Output the (x, y) coordinate of the center of the cell containing the given text.  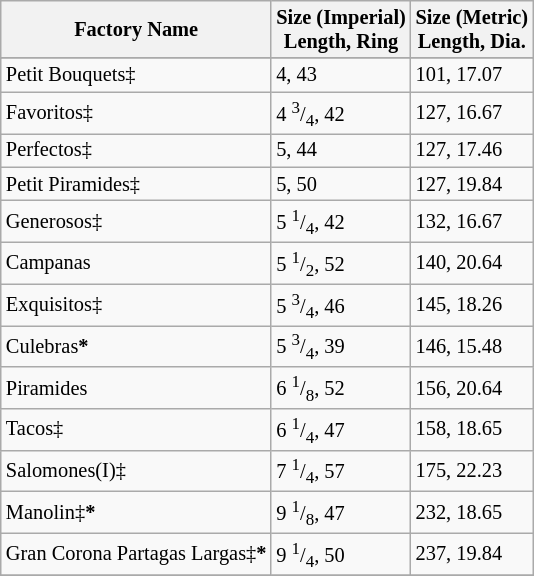
Salomones(I)‡ (136, 471)
Size (Imperial)Length, Ring (340, 29)
6 1/8, 52 (340, 388)
232, 18.65 (472, 512)
Favoritos‡ (136, 113)
9 1/8, 47 (340, 512)
6 1/4, 47 (340, 429)
Culebras* (136, 346)
Petit Piramides‡ (136, 184)
Perfectos‡ (136, 150)
145, 18.26 (472, 305)
Generosos‡ (136, 221)
158, 18.65 (472, 429)
5 1/4, 42 (340, 221)
140, 20.64 (472, 263)
175, 22.23 (472, 471)
5 1/2, 52 (340, 263)
Manolin‡* (136, 512)
Gran Corona Partagas Largas‡* (136, 554)
5 3/4, 46 (340, 305)
127, 19.84 (472, 184)
237, 19.84 (472, 554)
5 3/4, 39 (340, 346)
4 3/4, 42 (340, 113)
5, 50 (340, 184)
9 1/4, 50 (340, 554)
Exquisitos‡ (136, 305)
101, 17.07 (472, 75)
132, 16.67 (472, 221)
Factory Name (136, 29)
146, 15.48 (472, 346)
4, 43 (340, 75)
127, 16.67 (472, 113)
Size (Metric)Length, Dia. (472, 29)
5, 44 (340, 150)
127, 17.46 (472, 150)
Campanas (136, 263)
7 1/4, 57 (340, 471)
Petit Bouquets‡ (136, 75)
Tacos‡ (136, 429)
156, 20.64 (472, 388)
Piramides (136, 388)
